Pinpoint the cell where the given text exists, returning its [x, y] midpoint coordinate. 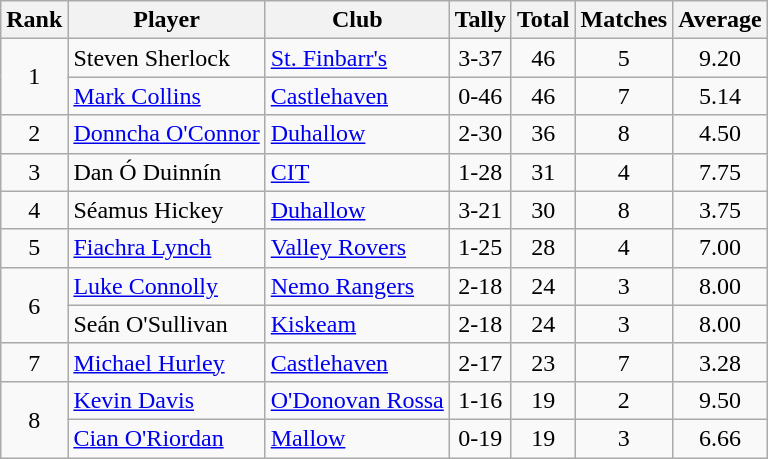
30 [543, 210]
23 [543, 362]
Club [357, 20]
Dan Ó Duinnín [166, 172]
St. Finbarr's [357, 58]
Valley Rovers [357, 248]
Cian O'Riordan [166, 438]
2-17 [480, 362]
Kevin Davis [166, 400]
31 [543, 172]
Fiachra Lynch [166, 248]
Tally [480, 20]
Matches [624, 20]
7.75 [720, 172]
Donncha O'Connor [166, 134]
3.75 [720, 210]
Séamus Hickey [166, 210]
Rank [34, 20]
1 [34, 77]
Total [543, 20]
Mark Collins [166, 96]
5.14 [720, 96]
3.28 [720, 362]
9.50 [720, 400]
Player [166, 20]
4.50 [720, 134]
Steven Sherlock [166, 58]
Mallow [357, 438]
36 [543, 134]
6 [34, 305]
9.20 [720, 58]
Kiskeam [357, 324]
6.66 [720, 438]
1-25 [480, 248]
CIT [357, 172]
Average [720, 20]
0-19 [480, 438]
3-21 [480, 210]
Seán O'Sullivan [166, 324]
28 [543, 248]
Luke Connolly [166, 286]
3-37 [480, 58]
Nemo Rangers [357, 286]
0-46 [480, 96]
1-28 [480, 172]
7.00 [720, 248]
Michael Hurley [166, 362]
O'Donovan Rossa [357, 400]
1-16 [480, 400]
2-30 [480, 134]
